Output the (x, y) coordinate of the center of the cell containing the given text.  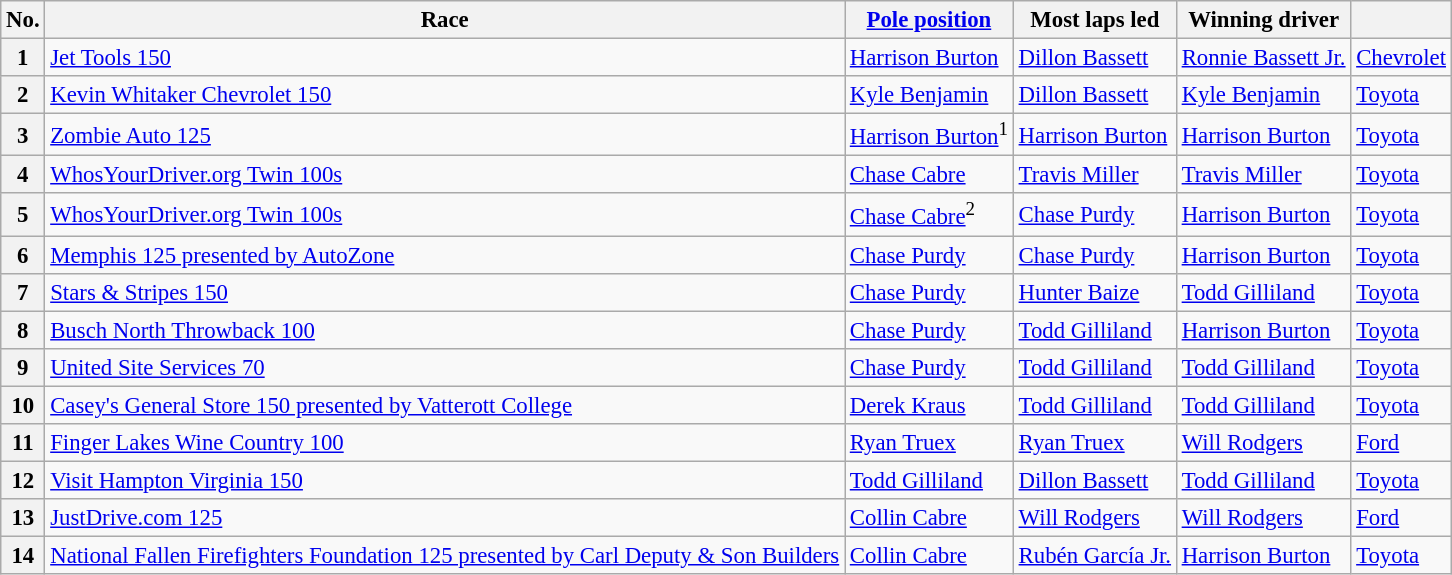
1 (23, 58)
National Fallen Firefighters Foundation 125 presented by Carl Deputy & Son Builders (445, 555)
Jet Tools 150 (445, 58)
Harrison Burton1 (928, 135)
6 (23, 255)
Rubén García Jr. (1094, 555)
Race (445, 20)
10 (23, 405)
11 (23, 443)
2 (23, 95)
4 (23, 175)
7 (23, 292)
Memphis 125 presented by AutoZone (445, 255)
Visit Hampton Virginia 150 (445, 480)
No. (23, 20)
Winning driver (1263, 20)
Hunter Baize (1094, 292)
Zombie Auto 125 (445, 135)
14 (23, 555)
Ronnie Bassett Jr. (1263, 58)
Kevin Whitaker Chevrolet 150 (445, 95)
Derek Kraus (928, 405)
5 (23, 215)
Finger Lakes Wine Country 100 (445, 443)
Most laps led (1094, 20)
Chase Cabre2 (928, 215)
9 (23, 367)
12 (23, 480)
JustDrive.com 125 (445, 518)
3 (23, 135)
United Site Services 70 (445, 367)
Casey's General Store 150 presented by Vatterott College (445, 405)
Pole position (928, 20)
Busch North Throwback 100 (445, 330)
13 (23, 518)
Chase Cabre (928, 175)
Stars & Stripes 150 (445, 292)
8 (23, 330)
Chevrolet (1401, 58)
